Extract the (X, Y) coordinate from the center of the cell holding the provided text.  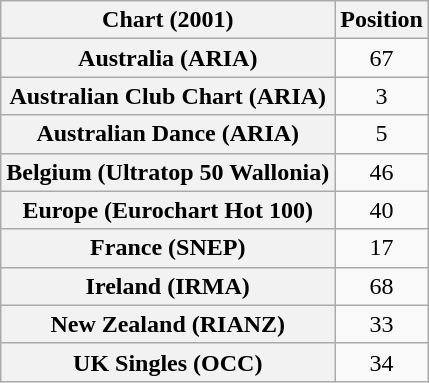
5 (382, 134)
UK Singles (OCC) (168, 362)
3 (382, 96)
46 (382, 172)
Ireland (IRMA) (168, 286)
Australian Club Chart (ARIA) (168, 96)
17 (382, 248)
33 (382, 324)
34 (382, 362)
Chart (2001) (168, 20)
67 (382, 58)
40 (382, 210)
68 (382, 286)
France (SNEP) (168, 248)
Position (382, 20)
New Zealand (RIANZ) (168, 324)
Australia (ARIA) (168, 58)
Belgium (Ultratop 50 Wallonia) (168, 172)
Australian Dance (ARIA) (168, 134)
Europe (Eurochart Hot 100) (168, 210)
